Capture the cell that displays the provided text and extract its [x, y] central coordinate. 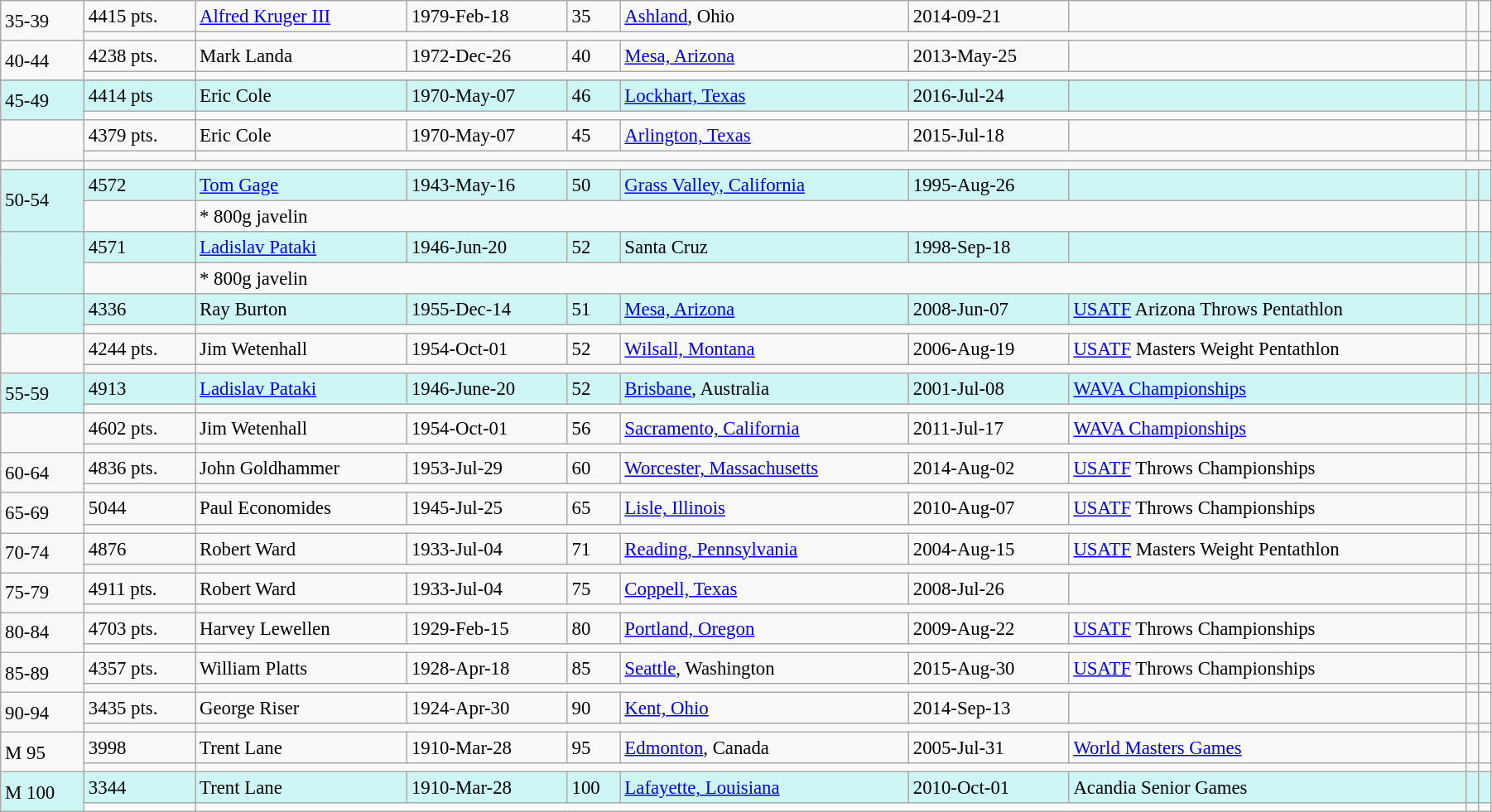
2014-09-21 [989, 17]
75-79 [43, 593]
Ray Burton [301, 310]
Acandia Senior Games [1267, 788]
80 [594, 628]
4571 [140, 247]
3998 [140, 748]
John Goldhammer [301, 468]
50-54 [43, 200]
2008-Jun-07 [989, 310]
4357 pts. [140, 668]
70-74 [43, 553]
Mark Landa [301, 56]
4876 [140, 549]
1995-Aug-26 [989, 185]
1946-June-20 [488, 389]
Grass Valley, California [764, 185]
90 [594, 709]
60-64 [43, 473]
2013-May-25 [989, 56]
90-94 [43, 713]
3435 pts. [140, 709]
Lisle, Illinois [764, 509]
Reading, Pennsylvania [764, 549]
1979-Feb-18 [488, 17]
Paul Economides [301, 509]
45-49 [43, 100]
Alfred Kruger III [301, 17]
USATF Arizona Throws Pentathlon [1267, 310]
65-69 [43, 513]
2015-Aug-30 [989, 668]
56 [594, 429]
Portland, Oregon [764, 628]
George Riser [301, 709]
1928-Apr-18 [488, 668]
Seattle, Washington [764, 668]
Ashland, Ohio [764, 17]
45 [594, 137]
4703 pts. [140, 628]
2004-Aug-15 [989, 549]
Worcester, Massachusetts [764, 468]
Edmonton, Canada [764, 748]
55-59 [43, 393]
2015-Jul-18 [989, 137]
Santa Cruz [764, 247]
Harvey Lewellen [301, 628]
2014-Aug-02 [989, 468]
65 [594, 509]
2010-Aug-07 [989, 509]
2010-Oct-01 [989, 788]
4414 pts [140, 96]
4379 pts. [140, 137]
40 [594, 56]
Brisbane, Australia [764, 389]
4913 [140, 389]
1924-Apr-30 [488, 709]
85 [594, 668]
4238 pts. [140, 56]
4336 [140, 310]
1955-Dec-14 [488, 310]
2005-Jul-31 [989, 748]
2008-Jul-26 [989, 589]
2006-Aug-19 [989, 349]
1953-Jul-29 [488, 468]
85-89 [43, 672]
4602 pts. [140, 429]
4911 pts. [140, 589]
46 [594, 96]
5044 [140, 509]
51 [594, 310]
4244 pts. [140, 349]
1946-Jun-20 [488, 247]
World Masters Games [1267, 748]
35 [594, 17]
50 [594, 185]
2014-Sep-13 [989, 709]
2011-Jul-17 [989, 429]
71 [594, 549]
Tom Gage [301, 185]
95 [594, 748]
M 100 [43, 792]
William Platts [301, 668]
1972-Dec-26 [488, 56]
Coppell, Texas [764, 589]
3344 [140, 788]
2009-Aug-22 [989, 628]
40-44 [43, 60]
Kent, Ohio [764, 709]
Sacramento, California [764, 429]
75 [594, 589]
4415 pts. [140, 17]
2016-Jul-24 [989, 96]
60 [594, 468]
1929-Feb-15 [488, 628]
1943-May-16 [488, 185]
M 95 [43, 752]
Lafayette, Louisiana [764, 788]
100 [594, 788]
80-84 [43, 632]
2001-Jul-08 [989, 389]
4836 pts. [140, 468]
Arlington, Texas [764, 137]
4572 [140, 185]
Wilsall, Montana [764, 349]
1998-Sep-18 [989, 247]
Lockhart, Texas [764, 96]
1945-Jul-25 [488, 509]
35-39 [43, 21]
